For the text-containing cell, return its midpoint in [x, y] coordinate format. 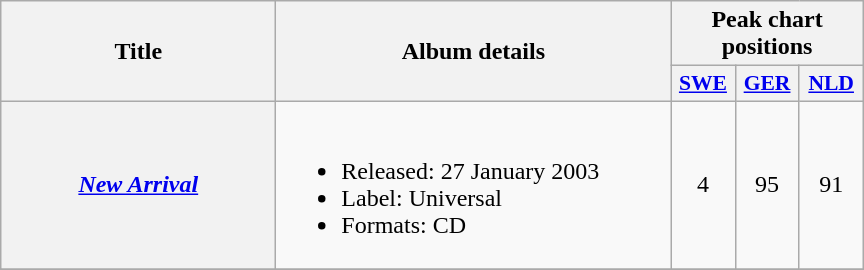
SWE [703, 84]
GER [767, 84]
4 [703, 184]
Released: 27 January 2003Label: UniversalFormats: CD [474, 184]
NLD [831, 84]
Title [138, 52]
95 [767, 184]
Album details [474, 52]
Peak chart positions [767, 34]
New Arrival [138, 184]
91 [831, 184]
